Scan for the cell matching the given text and deliver its [x, y] coordinate at center. 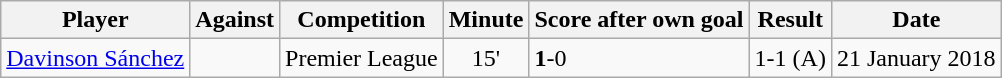
Minute [486, 20]
1-0 [639, 58]
Player [96, 20]
21 January 2018 [916, 58]
Date [916, 20]
Result [790, 20]
Score after own goal [639, 20]
1-1 (A) [790, 58]
Premier League [362, 58]
Competition [362, 20]
Against [235, 20]
Davinson Sánchez [96, 58]
15' [486, 58]
